Capture the cell that displays the provided text and extract its [x, y] central coordinate. 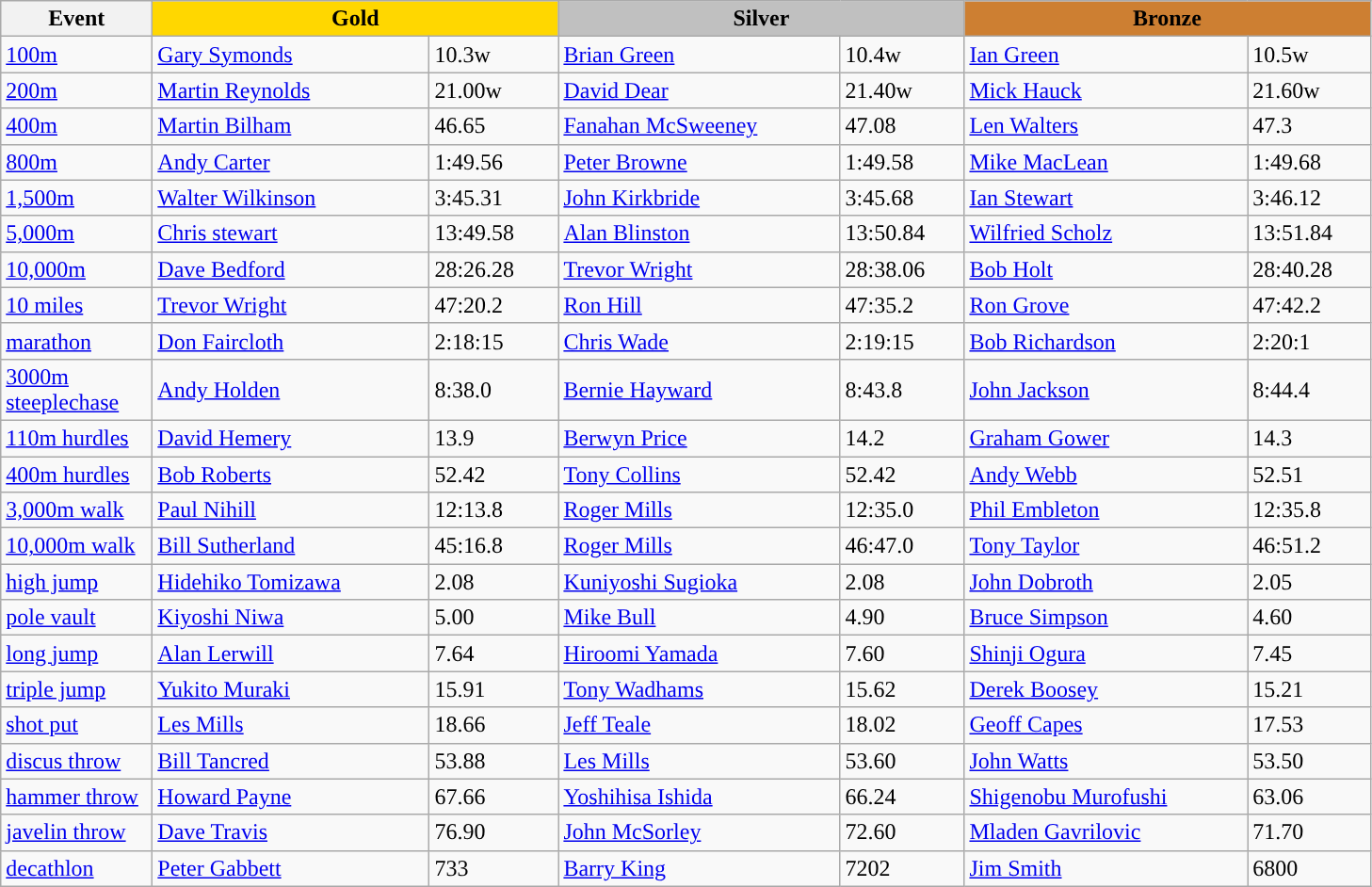
10.3w [493, 55]
13:51.84 [1309, 234]
63.06 [1309, 797]
100m [77, 55]
Tony Wadhams [699, 689]
Martin Bilham [291, 126]
3:45.31 [493, 198]
Derek Boosey [1106, 689]
long jump [77, 653]
Paul Nihill [291, 510]
5.00 [493, 618]
400m hurdles [77, 474]
7.60 [902, 653]
7.64 [493, 653]
marathon [77, 341]
Graham Gower [1106, 438]
13:49.58 [493, 234]
Don Faircloth [291, 341]
6800 [1309, 868]
5,000m [77, 234]
1:49.68 [1309, 162]
Geoff Capes [1106, 725]
Walter Wilkinson [291, 198]
66.24 [902, 797]
Ron Grove [1106, 305]
18.66 [493, 725]
Howard Payne [291, 797]
47.3 [1309, 126]
28:40.28 [1309, 269]
53.50 [1309, 761]
28:26.28 [493, 269]
3:46.12 [1309, 198]
Dave Bedford [291, 269]
14.2 [902, 438]
hammer throw [77, 797]
110m hurdles [77, 438]
Andy Webb [1106, 474]
47:35.2 [902, 305]
45:16.8 [493, 546]
2:18:15 [493, 341]
47:42.2 [1309, 305]
Tony Collins [699, 474]
72.60 [902, 832]
2:19:15 [902, 341]
Peter Gabbett [291, 868]
13:50.84 [902, 234]
Chris stewart [291, 234]
4.60 [1309, 618]
David Dear [699, 90]
Phil Embleton [1106, 510]
Bill Tancred [291, 761]
12:35.0 [902, 510]
3:45.68 [902, 198]
John Watts [1106, 761]
Jim Smith [1106, 868]
7202 [902, 868]
10,000m walk [77, 546]
John Kirkbride [699, 198]
David Hemery [291, 438]
Mike Bull [699, 618]
10,000m [77, 269]
John Jackson [1106, 390]
13.9 [493, 438]
2:20:1 [1309, 341]
15.21 [1309, 689]
Ian Stewart [1106, 198]
12:35.8 [1309, 510]
Barry King [699, 868]
4.90 [902, 618]
Kuniyoshi Sugioka [699, 582]
Chris Wade [699, 341]
1,500m [77, 198]
Brian Green [699, 55]
triple jump [77, 689]
15.91 [493, 689]
Wilfried Scholz [1106, 234]
Berwyn Price [699, 438]
1:49.58 [902, 162]
Hidehiko Tomizawa [291, 582]
Yoshihisa Ishida [699, 797]
Bob Holt [1106, 269]
8:44.4 [1309, 390]
200m [77, 90]
46:47.0 [902, 546]
decathlon [77, 868]
pole vault [77, 618]
Shinji Ogura [1106, 653]
733 [493, 868]
21.00w [493, 90]
46.65 [493, 126]
Alan Blinston [699, 234]
Gary Symonds [291, 55]
Mladen Gavrilovic [1106, 832]
Bruce Simpson [1106, 618]
Ron Hill [699, 305]
2.05 [1309, 582]
Ian Green [1106, 55]
Bob Richardson [1106, 341]
Peter Browne [699, 162]
Mike MacLean [1106, 162]
3000m steeplechase [77, 390]
12:13.8 [493, 510]
John Dobroth [1106, 582]
53.88 [493, 761]
javelin throw [77, 832]
47.08 [902, 126]
8:38.0 [493, 390]
Tony Taylor [1106, 546]
shot put [77, 725]
Shigenobu Murofushi [1106, 797]
10 miles [77, 305]
Dave Travis [291, 832]
Mick Hauck [1106, 90]
Kiyoshi Niwa [291, 618]
discus throw [77, 761]
Andy Carter [291, 162]
10.5w [1309, 55]
Silver [761, 19]
52.51 [1309, 474]
18.02 [902, 725]
67.66 [493, 797]
Len Walters [1106, 126]
Event [77, 19]
Martin Reynolds [291, 90]
Andy Holden [291, 390]
Bob Roberts [291, 474]
Yukito Muraki [291, 689]
10.4w [902, 55]
Bill Sutherland [291, 546]
high jump [77, 582]
Jeff Teale [699, 725]
John McSorley [699, 832]
76.90 [493, 832]
Gold [356, 19]
14.3 [1309, 438]
53.60 [902, 761]
15.62 [902, 689]
Bernie Hayward [699, 390]
21.60w [1309, 90]
800m [77, 162]
3,000m walk [77, 510]
Alan Lerwill [291, 653]
47:20.2 [493, 305]
21.40w [902, 90]
Hiroomi Yamada [699, 653]
46:51.2 [1309, 546]
Bronze [1168, 19]
71.70 [1309, 832]
28:38.06 [902, 269]
7.45 [1309, 653]
1:49.56 [493, 162]
400m [77, 126]
Fanahan McSweeney [699, 126]
8:43.8 [902, 390]
17.53 [1309, 725]
